Locate the cell with the specified text and output its (X, Y) center coordinate. 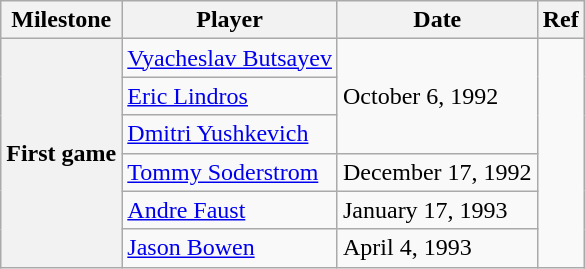
First game (62, 153)
December 17, 1992 (437, 172)
Eric Lindros (230, 96)
Ref (560, 20)
April 4, 1993 (437, 248)
Tommy Soderstrom (230, 172)
Vyacheslav Butsayev (230, 58)
January 17, 1993 (437, 210)
Player (230, 20)
Date (437, 20)
Jason Bowen (230, 248)
October 6, 1992 (437, 96)
Dmitri Yushkevich (230, 134)
Andre Faust (230, 210)
Milestone (62, 20)
